Extract the (X, Y) coordinate from the center of the cell holding the provided text.  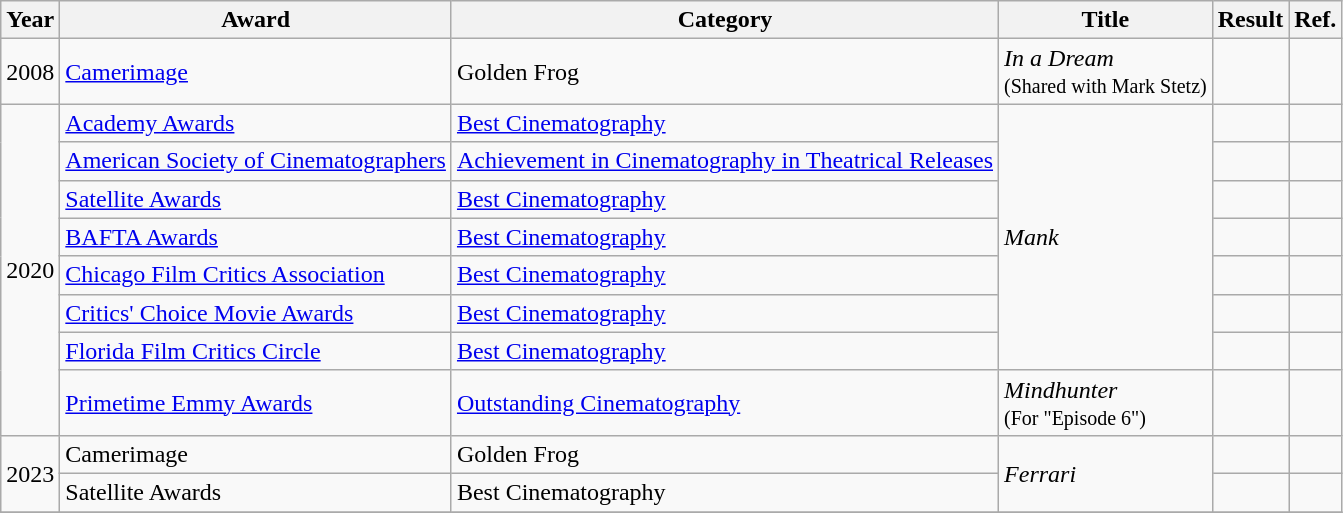
Award (256, 20)
Title (1106, 20)
Ref. (1316, 20)
In a Dream(Shared with Mark Stetz) (1106, 72)
2023 (30, 473)
Mank (1106, 237)
Year (30, 20)
Florida Film Critics Circle (256, 351)
2008 (30, 72)
BAFTA Awards (256, 237)
American Society of Cinematographers (256, 161)
Primetime Emmy Awards (256, 402)
Chicago Film Critics Association (256, 275)
Result (1250, 20)
Ferrari (1106, 473)
Category (724, 20)
Mindhunter(For "Episode 6") (1106, 402)
Outstanding Cinematography (724, 402)
Critics' Choice Movie Awards (256, 313)
Academy Awards (256, 123)
Achievement in Cinematography in Theatrical Releases (724, 161)
2020 (30, 270)
